Pinpoint the cell where the given text exists, returning its (X, Y) midpoint coordinate. 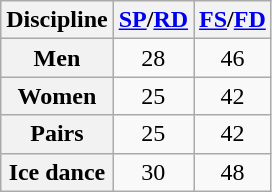
Pairs (57, 134)
46 (233, 58)
28 (153, 58)
FS/FD (233, 20)
Ice dance (57, 172)
30 (153, 172)
SP/RD (153, 20)
48 (233, 172)
Women (57, 96)
Discipline (57, 20)
Men (57, 58)
